Detect which cell encompasses the target text, then output its [x, y] center coordinate. 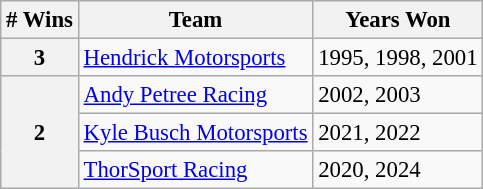
Team [196, 20]
Years Won [398, 20]
# Wins [40, 20]
ThorSport Racing [196, 170]
1995, 1998, 2001 [398, 58]
2021, 2022 [398, 133]
2002, 2003 [398, 95]
Kyle Busch Motorsports [196, 133]
Hendrick Motorsports [196, 58]
2020, 2024 [398, 170]
3 [40, 58]
2 [40, 132]
Andy Petree Racing [196, 95]
